Determine the [X, Y] coordinate at the center of the cell enclosing the given text.  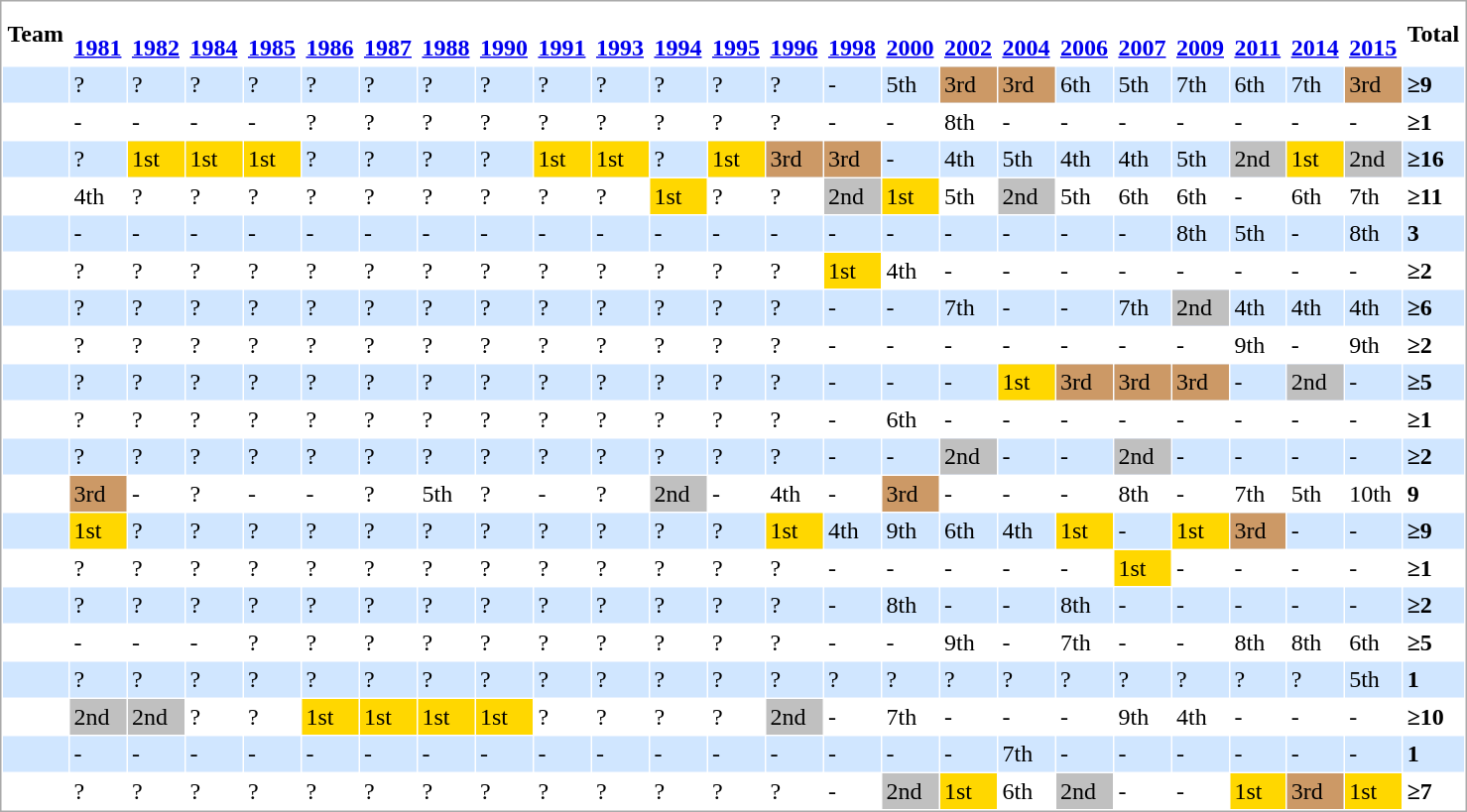
9 [1432, 494]
≥6 [1432, 307]
1987 [387, 34]
1991 [561, 34]
≥11 [1432, 196]
1986 [329, 34]
≥16 [1432, 159]
10th [1373, 494]
1988 [446, 34]
Team [36, 34]
1990 [504, 34]
1996 [794, 34]
≥10 [1432, 717]
2002 [968, 34]
Total [1432, 34]
1982 [155, 34]
≥7 [1432, 791]
1984 [214, 34]
1998 [851, 34]
1985 [272, 34]
2009 [1200, 34]
2000 [911, 34]
2015 [1373, 34]
1981 [97, 34]
2006 [1083, 34]
1993 [619, 34]
2014 [1315, 34]
2011 [1258, 34]
2007 [1143, 34]
1995 [736, 34]
1994 [678, 34]
3 [1432, 234]
2004 [1026, 34]
